Determine the [x, y] coordinate at the center of the cell enclosing the given text.  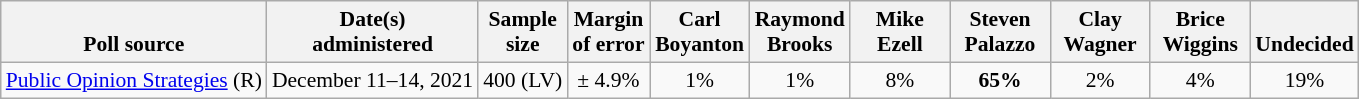
BriceWiggins [1200, 32]
65% [1000, 80]
Undecided [1304, 32]
CarlBoyanton [700, 32]
RaymondBrooks [800, 32]
Date(s)administered [372, 32]
Public Opinion Strategies (R) [134, 80]
Samplesize [522, 32]
MikeEzell [900, 32]
19% [1304, 80]
400 (LV) [522, 80]
ClayWagner [1100, 32]
December 11–14, 2021 [372, 80]
8% [900, 80]
2% [1100, 80]
Poll source [134, 32]
StevenPalazzo [1000, 32]
Marginof error [608, 32]
4% [1200, 80]
± 4.9% [608, 80]
